Find where the given text appears and provide that cell's center as (X, Y) coordinate. 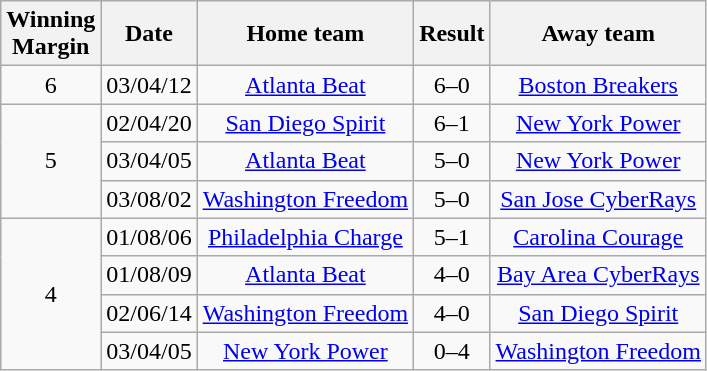
6–1 (452, 123)
Date (149, 34)
02/06/14 (149, 313)
6–0 (452, 85)
San Jose CyberRays (598, 199)
03/08/02 (149, 199)
03/04/12 (149, 85)
Boston Breakers (598, 85)
5 (51, 161)
Home team (305, 34)
01/08/09 (149, 275)
0–4 (452, 351)
Away team (598, 34)
Bay Area CyberRays (598, 275)
WinningMargin (51, 34)
6 (51, 85)
5–1 (452, 237)
01/08/06 (149, 237)
02/04/20 (149, 123)
Result (452, 34)
4 (51, 294)
Philadelphia Charge (305, 237)
Carolina Courage (598, 237)
